For the text-containing cell, return its midpoint in [X, Y] coordinate format. 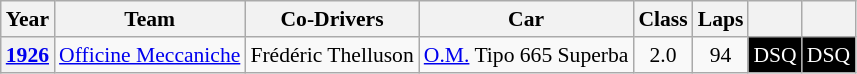
Car [526, 19]
94 [721, 55]
Co-Drivers [332, 19]
Frédéric Thelluson [332, 55]
Laps [721, 19]
Year [28, 19]
O.M. Tipo 665 Superba [526, 55]
Officine Meccaniche [150, 55]
Class [662, 19]
2.0 [662, 55]
1926 [28, 55]
Team [150, 19]
